Return [x, y] of the center of cell containing provided text 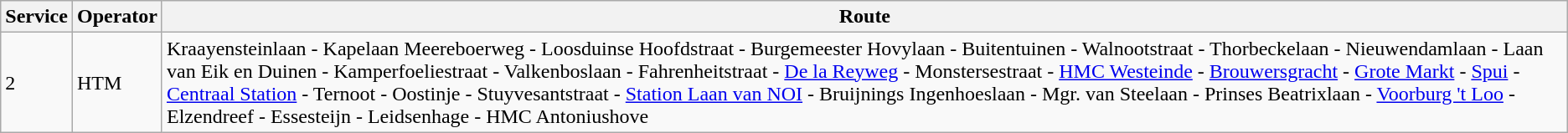
HTM [117, 82]
Route [864, 17]
Operator [117, 17]
Service [37, 17]
2 [37, 82]
